Scan for the cell matching the given text and deliver its (X, Y) coordinate at center. 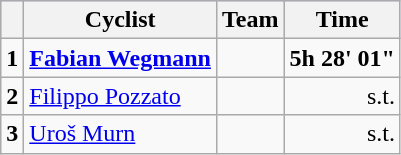
Uroš Murn (120, 134)
1 (12, 58)
Cyclist (120, 20)
5h 28' 01" (342, 58)
Time (342, 20)
Fabian Wegmann (120, 58)
3 (12, 134)
Filippo Pozzato (120, 96)
Team (250, 20)
2 (12, 96)
